Return (X, Y) of the center of cell containing provided text 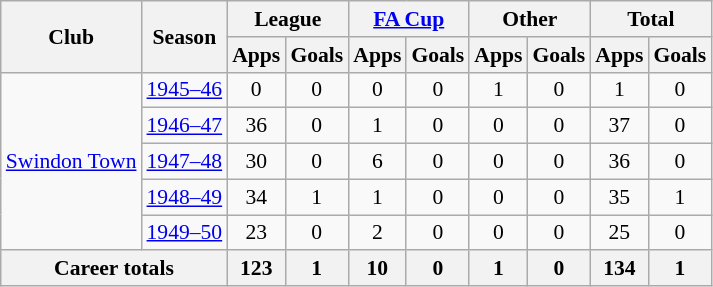
Club (72, 36)
10 (377, 269)
34 (256, 197)
25 (619, 233)
Swindon Town (72, 161)
1946–47 (185, 126)
1949–50 (185, 233)
1948–49 (185, 197)
1945–46 (185, 90)
Other (530, 19)
30 (256, 162)
League (288, 19)
Career totals (114, 269)
1947–48 (185, 162)
123 (256, 269)
37 (619, 126)
2 (377, 233)
134 (619, 269)
23 (256, 233)
Season (185, 36)
Total (650, 19)
FA Cup (408, 19)
35 (619, 197)
6 (377, 162)
